Identify which cell holds the provided text, then report its [X, Y] central coordinate. 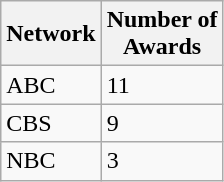
3 [162, 161]
CBS [51, 123]
Network [51, 34]
9 [162, 123]
NBC [51, 161]
11 [162, 85]
Number ofAwards [162, 34]
ABC [51, 85]
